Identify which cell holds the provided text, then report its (X, Y) central coordinate. 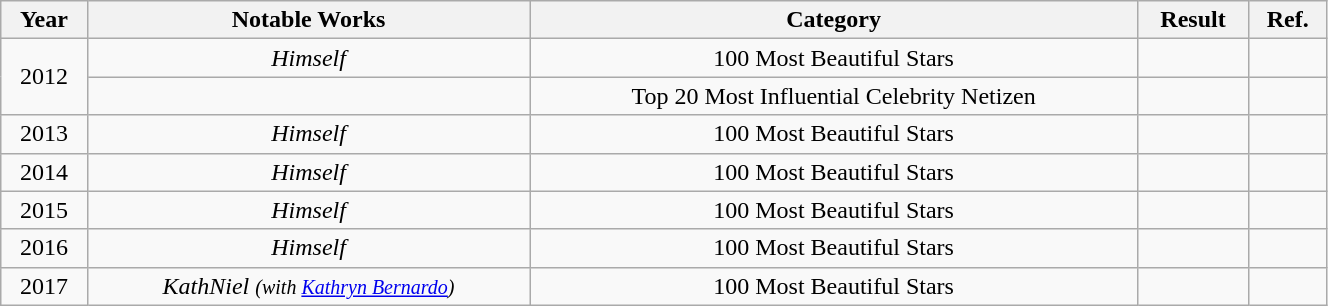
2014 (44, 172)
Year (44, 20)
2015 (44, 210)
Category (834, 20)
Notable Works (308, 20)
2013 (44, 134)
2017 (44, 286)
Ref. (1288, 20)
Top 20 Most Influential Celebrity Netizen (834, 96)
2016 (44, 248)
Result (1193, 20)
KathNiel (with Kathryn Bernardo) (308, 286)
2012 (44, 77)
